Scan for the cell matching the given text and deliver its [X, Y] coordinate at center. 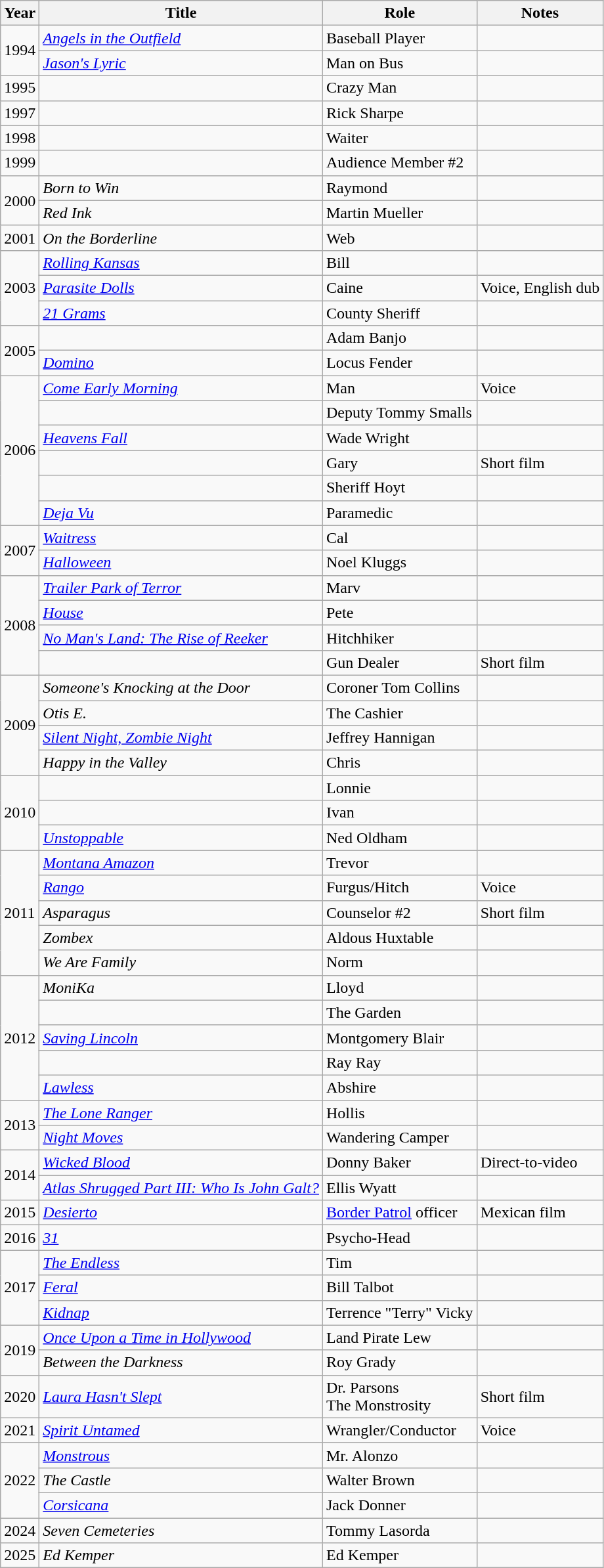
Hollis [399, 1113]
Waiter [399, 138]
Waitress [181, 538]
Wicked Blood [181, 1163]
Bill [399, 263]
2022 [20, 1480]
Aldous Huxtable [399, 938]
2017 [20, 1288]
Unstoppable [181, 838]
Laura Hasn't Slept [181, 1396]
Bill Talbot [399, 1288]
2001 [20, 238]
Adam Banjo [399, 338]
Title [181, 13]
2019 [20, 1350]
2010 [20, 813]
The Endless [181, 1263]
2014 [20, 1175]
Rolling Kansas [181, 263]
Marv [399, 588]
Cal [399, 538]
2003 [20, 288]
Silent Night, Zombie Night [181, 738]
Ray Ray [399, 1062]
2016 [20, 1238]
Roy Grady [399, 1362]
Dr. ParsonsThe Monstrosity [399, 1396]
Walter Brown [399, 1480]
Seven Cemeteries [181, 1531]
Rick Sharpe [399, 113]
Once Upon a Time in Hollywood [181, 1338]
Man on Bus [399, 63]
1995 [20, 88]
House [181, 613]
Night Moves [181, 1138]
Angels in the Outfield [181, 38]
2021 [20, 1430]
Between the Darkness [181, 1362]
Red Ink [181, 213]
Noel Kluggs [399, 563]
Furgus/Hitch [399, 888]
Chris [399, 763]
2007 [20, 550]
2006 [20, 450]
No Man's Land: The Rise of Reeker [181, 638]
Montgomery Blair [399, 1037]
2005 [20, 351]
31 [181, 1238]
Montana Amazon [181, 863]
Tim [399, 1263]
Saving Lincoln [181, 1037]
Pete [399, 613]
2000 [20, 200]
2012 [20, 1037]
Jeffrey Hannigan [399, 738]
2009 [20, 725]
Hitchhiker [399, 638]
Crazy Man [399, 88]
2024 [20, 1531]
The Lone Ranger [181, 1113]
Norm [399, 963]
Zombex [181, 938]
Baseball Player [399, 38]
Border Patrol officer [399, 1213]
The Garden [399, 1013]
Tommy Lasorda [399, 1531]
Atlas Shrugged Part III: Who Is John Galt? [181, 1188]
Deja Vu [181, 513]
2011 [20, 913]
On the Borderline [181, 238]
Abshire [399, 1087]
Donny Baker [399, 1163]
Parasite Dolls [181, 288]
Caine [399, 288]
Lloyd [399, 988]
Locus Fender [399, 363]
Trevor [399, 863]
MoniKa [181, 988]
Trailer Park of Terror [181, 588]
Notes [540, 13]
Desierto [181, 1213]
2020 [20, 1396]
Voice, English dub [540, 288]
Mr. Alonzo [399, 1455]
The Castle [181, 1480]
Ned Oldham [399, 838]
Psycho-Head [399, 1238]
Halloween [181, 563]
Ellis Wyatt [399, 1188]
Wrangler/Conductor [399, 1430]
Jason's Lyric [181, 63]
Rango [181, 888]
County Sheriff [399, 313]
Deputy Tommy Smalls [399, 413]
Feral [181, 1288]
Wandering Camper [399, 1138]
Otis E. [181, 712]
Audience Member #2 [399, 163]
Monstrous [181, 1455]
Paramedic [399, 513]
Born to Win [181, 188]
Year [20, 13]
Asparagus [181, 913]
1994 [20, 51]
The Cashier [399, 712]
Jack Donner [399, 1505]
2015 [20, 1213]
Kidnap [181, 1313]
2013 [20, 1125]
Martin Mueller [399, 213]
Gun Dealer [399, 663]
Ivan [399, 813]
Land Pirate Lew [399, 1338]
Mexican film [540, 1213]
21 Grams [181, 313]
Lawless [181, 1087]
1999 [20, 163]
2008 [20, 625]
Domino [181, 363]
Come Early Morning [181, 388]
We Are Family [181, 963]
Someone's Knocking at the Door [181, 687]
1998 [20, 138]
Lonnie [399, 788]
Role [399, 13]
Terrence "Terry" Vicky [399, 1313]
Happy in the Valley [181, 763]
Raymond [399, 188]
Gary [399, 463]
Spirit Untamed [181, 1430]
Wade Wright [399, 438]
2025 [20, 1556]
Direct-to-video [540, 1163]
Heavens Fall [181, 438]
Counselor #2 [399, 913]
Coroner Tom Collins [399, 687]
1997 [20, 113]
Sheriff Hoyt [399, 488]
Man [399, 388]
Corsicana [181, 1505]
Web [399, 238]
